Output the (x, y) coordinate of the center of the cell containing the given text.  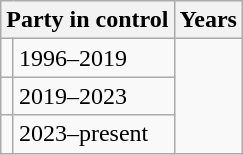
1996–2019 (94, 58)
Party in control (88, 20)
2019–2023 (94, 96)
2023–present (94, 134)
Years (208, 20)
